Capture the cell that displays the provided text and extract its (x, y) central coordinate. 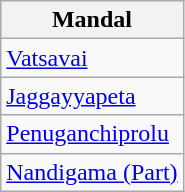
Mandal (92, 20)
Jaggayyapeta (92, 96)
Vatsavai (92, 58)
Nandigama (Part) (92, 172)
Penuganchiprolu (92, 134)
